From the cell containing the given text, extract its center point as [x, y] coordinate. 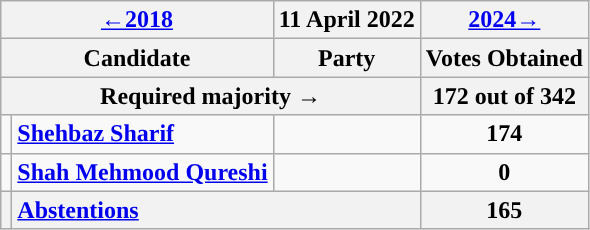
Shehbaz Sharif [142, 134]
Shah Mehmood Qureshi [142, 172]
Abstentions [216, 210]
11 April 2022 [346, 20]
←2018 [137, 20]
2024→ [504, 20]
Party [346, 58]
0 [504, 172]
174 [504, 134]
Candidate [137, 58]
165 [504, 210]
172 out of 342 [504, 96]
Required majority → [211, 96]
Votes Obtained [504, 58]
